Scan for the cell matching the given text and deliver its [X, Y] coordinate at center. 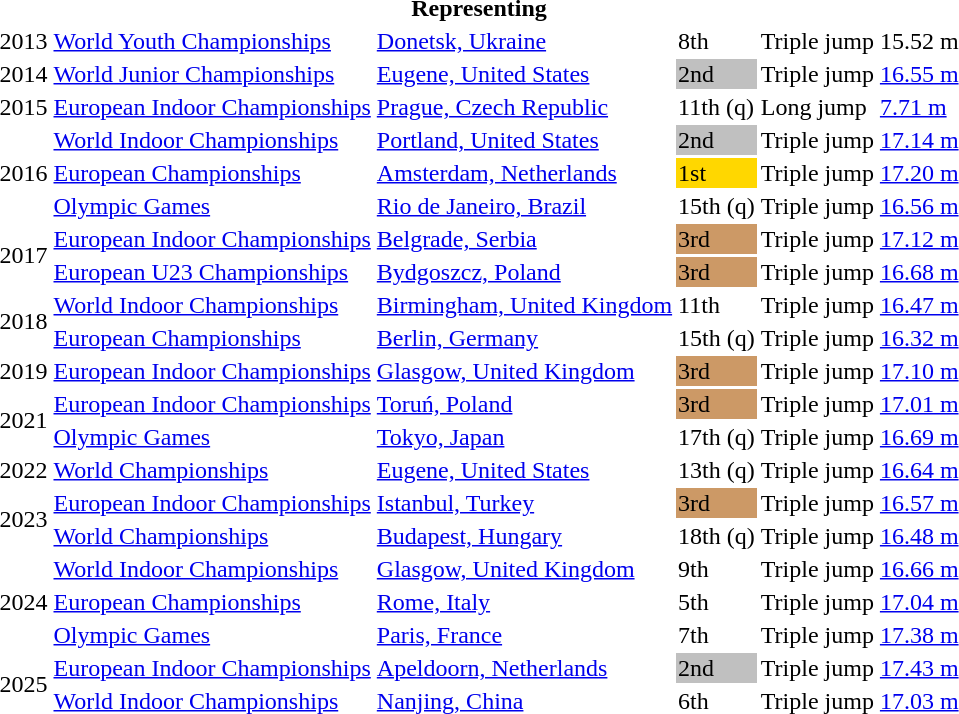
World Youth Championships [212, 41]
9th [717, 569]
17th (q) [717, 437]
Prague, Czech Republic [524, 107]
Berlin, Germany [524, 338]
8th [717, 41]
Birmingham, United Kingdom [524, 305]
European U23 Championships [212, 272]
7th [717, 635]
Belgrade, Serbia [524, 239]
World Junior Championships [212, 74]
Budapest, Hungary [524, 536]
Donetsk, Ukraine [524, 41]
5th [717, 602]
18th (q) [717, 536]
Apeldoorn, Netherlands [524, 668]
Rome, Italy [524, 602]
1st [717, 173]
Long jump [817, 107]
Bydgoszcz, Poland [524, 272]
Istanbul, Turkey [524, 503]
Paris, France [524, 635]
Tokyo, Japan [524, 437]
Toruń, Poland [524, 404]
Rio de Janeiro, Brazil [524, 206]
13th (q) [717, 470]
11th [717, 305]
Amsterdam, Netherlands [524, 173]
11th (q) [717, 107]
Portland, United States [524, 140]
